Return [X, Y] of the center of cell containing provided text 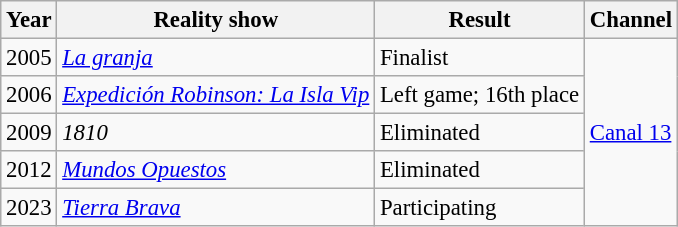
Channel [630, 20]
Year [29, 20]
Expedición Robinson: La Isla Vip [216, 95]
Left game; 16th place [480, 95]
Mundos Opuestos [216, 170]
Tierra Brava [216, 208]
1810 [216, 133]
Participating [480, 208]
Reality show [216, 20]
Finalist [480, 58]
Result [480, 20]
Canal 13 [630, 133]
2005 [29, 58]
2006 [29, 95]
2023 [29, 208]
2012 [29, 170]
La granja [216, 58]
2009 [29, 133]
